Return [x, y] of the center of cell containing provided text 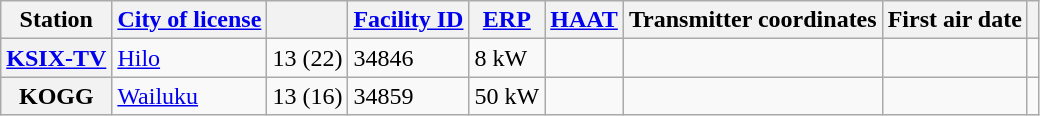
Station [56, 20]
50 kW [507, 96]
8 kW [507, 58]
City of license [190, 20]
KSIX-TV [56, 58]
Facility ID [408, 20]
Transmitter coordinates [752, 20]
First air date [954, 20]
34859 [408, 96]
13 (22) [308, 58]
Hilo [190, 58]
ERP [507, 20]
HAAT [584, 20]
KOGG [56, 96]
13 (16) [308, 96]
34846 [408, 58]
Wailuku [190, 96]
